From the cell containing the given text, extract its center point as [x, y] coordinate. 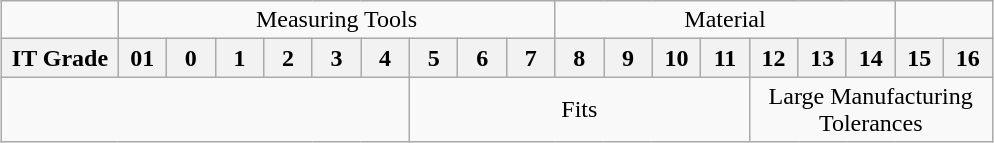
Material [725, 20]
16 [968, 58]
9 [628, 58]
6 [482, 58]
15 [920, 58]
4 [386, 58]
14 [870, 58]
Large Manufacturing Tolerances [870, 110]
7 [530, 58]
13 [822, 58]
10 [676, 58]
11 [726, 58]
Measuring Tools [336, 20]
8 [580, 58]
Fits [579, 110]
12 [774, 58]
2 [288, 58]
01 [142, 58]
3 [336, 58]
0 [192, 58]
1 [240, 58]
IT Grade [60, 58]
5 [434, 58]
